Determine the [x, y] coordinate at the center of the cell enclosing the given text.  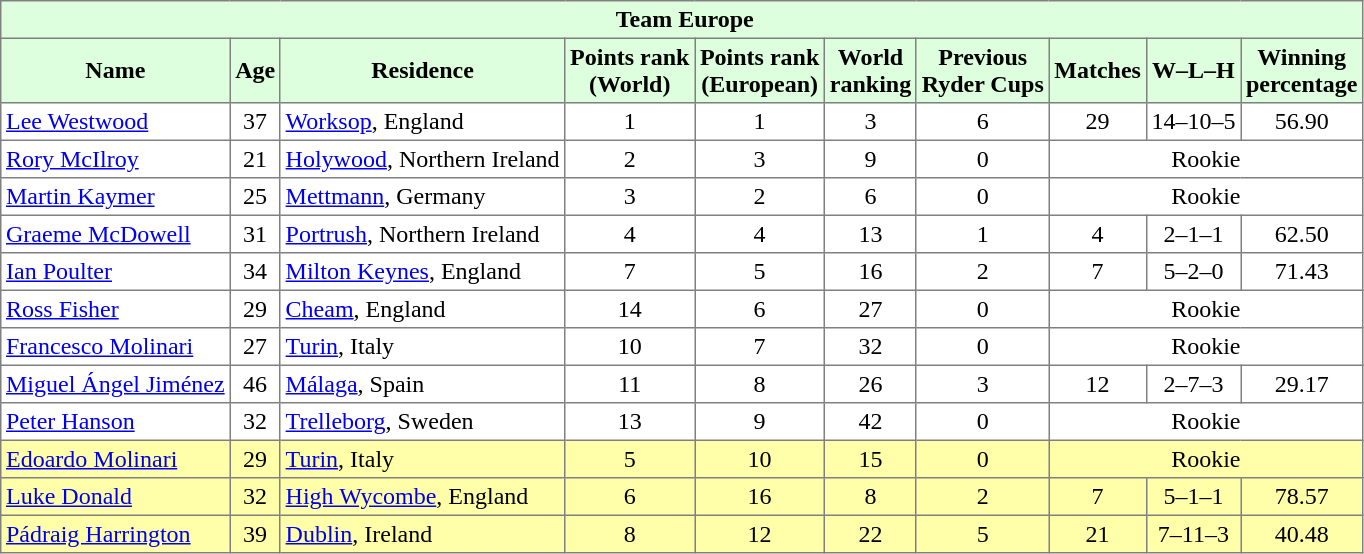
29.17 [1302, 384]
Rory McIlroy [116, 159]
34 [255, 272]
Team Europe [682, 20]
Málaga, Spain [422, 384]
Points rank(World) [630, 70]
37 [255, 122]
5–1–1 [1193, 497]
62.50 [1302, 234]
26 [871, 384]
Miguel Ángel Jiménez [116, 384]
Ross Fisher [116, 309]
Points rank(European) [760, 70]
78.57 [1302, 497]
46 [255, 384]
Dublin, Ireland [422, 534]
Ian Poulter [116, 272]
High Wycombe, England [422, 497]
Age [255, 70]
56.90 [1302, 122]
Edoardo Molinari [116, 459]
Graeme McDowell [116, 234]
Martin Kaymer [116, 197]
22 [871, 534]
Name [116, 70]
Trelleborg, Sweden [422, 422]
Francesco Molinari [116, 347]
Milton Keynes, England [422, 272]
Worksop, England [422, 122]
14–10–5 [1193, 122]
Matches [1098, 70]
Residence [422, 70]
25 [255, 197]
39 [255, 534]
40.48 [1302, 534]
15 [871, 459]
2–1–1 [1193, 234]
Winningpercentage [1302, 70]
Lee Westwood [116, 122]
71.43 [1302, 272]
11 [630, 384]
Worldranking [871, 70]
31 [255, 234]
W–L–H [1193, 70]
2–7–3 [1193, 384]
5–2–0 [1193, 272]
Holywood, Northern Ireland [422, 159]
PreviousRyder Cups [982, 70]
7–11–3 [1193, 534]
Mettmann, Germany [422, 197]
Portrush, Northern Ireland [422, 234]
42 [871, 422]
Luke Donald [116, 497]
Peter Hanson [116, 422]
Pádraig Harrington [116, 534]
Cheam, England [422, 309]
14 [630, 309]
